Provide the (x, y) coordinate of the cell's center where the given text is located.  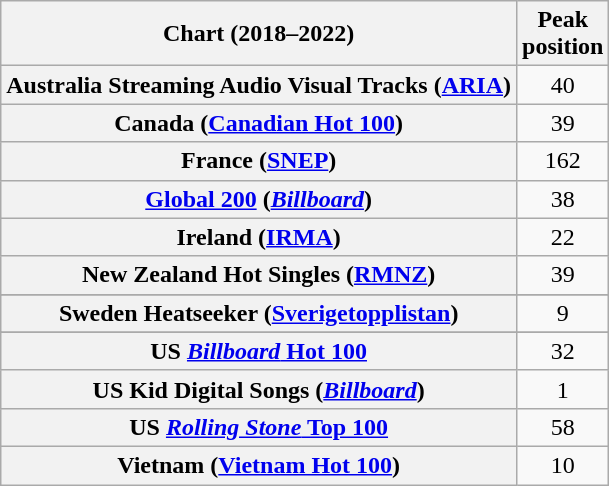
US Billboard Hot 100 (259, 351)
40 (563, 85)
22 (563, 237)
Canada (Canadian Hot 100) (259, 123)
10 (563, 465)
US Kid Digital Songs (Billboard) (259, 389)
US Rolling Stone Top 100 (259, 427)
Global 200 (Billboard) (259, 199)
1 (563, 389)
Peakposition (563, 34)
New Zealand Hot Singles (RMNZ) (259, 275)
Ireland (IRMA) (259, 237)
58 (563, 427)
38 (563, 199)
Australia Streaming Audio Visual Tracks (ARIA) (259, 85)
32 (563, 351)
Vietnam (Vietnam Hot 100) (259, 465)
France (SNEP) (259, 161)
Chart (2018–2022) (259, 34)
Sweden Heatseeker (Sverigetopplistan) (259, 313)
162 (563, 161)
9 (563, 313)
